Identify which cell holds the provided text, then report its (x, y) central coordinate. 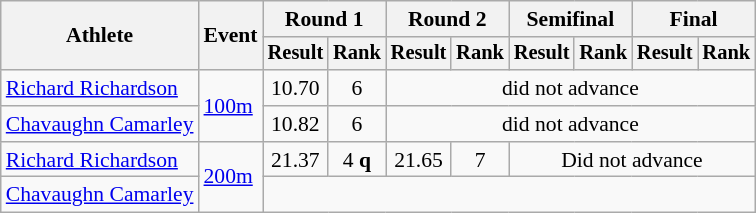
Semifinal (570, 19)
Round 1 (324, 19)
Did not advance (632, 160)
7 (480, 160)
Round 2 (448, 19)
21.37 (296, 160)
100m (231, 106)
200m (231, 178)
4 q (357, 160)
Event (231, 36)
21.65 (419, 160)
10.82 (296, 124)
10.70 (296, 88)
Final (694, 19)
Athlete (100, 36)
